Locate the cell with the specified text and output its (x, y) center coordinate. 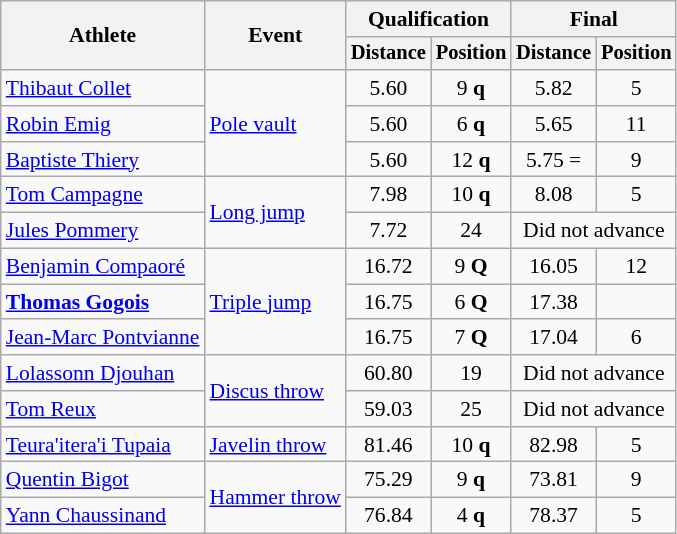
Jules Pommery (103, 231)
6 q (471, 124)
17.04 (554, 338)
7 Q (471, 338)
Robin Emig (103, 124)
16.05 (554, 267)
73.81 (554, 480)
25 (471, 409)
Event (274, 36)
Triple jump (274, 302)
4 q (471, 516)
6 Q (471, 302)
19 (471, 373)
5.82 (554, 88)
Final (594, 19)
5.75 = (554, 160)
60.80 (388, 373)
12 (636, 267)
Hammer throw (274, 498)
76.84 (388, 516)
Lolassonn Djouhan (103, 373)
9 Q (471, 267)
Jean-Marc Pontvianne (103, 338)
7.98 (388, 195)
Long jump (274, 212)
82.98 (554, 445)
Thibaut Collet (103, 88)
Yann Chaussinand (103, 516)
11 (636, 124)
Teura'itera'i Tupaia (103, 445)
Discus throw (274, 390)
Tom Reux (103, 409)
Tom Campagne (103, 195)
75.29 (388, 480)
Thomas Gogois (103, 302)
59.03 (388, 409)
Athlete (103, 36)
16.72 (388, 267)
Quentin Bigot (103, 480)
81.46 (388, 445)
7.72 (388, 231)
8.08 (554, 195)
6 (636, 338)
78.37 (554, 516)
5.65 (554, 124)
17.38 (554, 302)
Qualification (428, 19)
12 q (471, 160)
Benjamin Compaoré (103, 267)
Javelin throw (274, 445)
Pole vault (274, 124)
24 (471, 231)
Baptiste Thiery (103, 160)
